Return the [x, y] coordinate for the center point of the cell that contains the specified text.  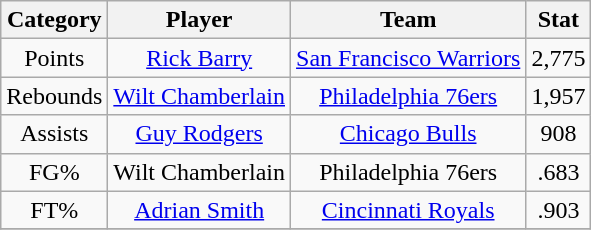
FG% [54, 172]
Rick Barry [200, 58]
Chicago Bulls [408, 134]
San Francisco Warriors [408, 58]
Rebounds [54, 96]
Adrian Smith [200, 210]
2,775 [558, 58]
.903 [558, 210]
.683 [558, 172]
Assists [54, 134]
1,957 [558, 96]
Points [54, 58]
908 [558, 134]
Team [408, 20]
Guy Rodgers [200, 134]
Stat [558, 20]
FT% [54, 210]
Cincinnati Royals [408, 210]
Player [200, 20]
Category [54, 20]
